Extract the [x, y] coordinate from the center of the cell holding the provided text.  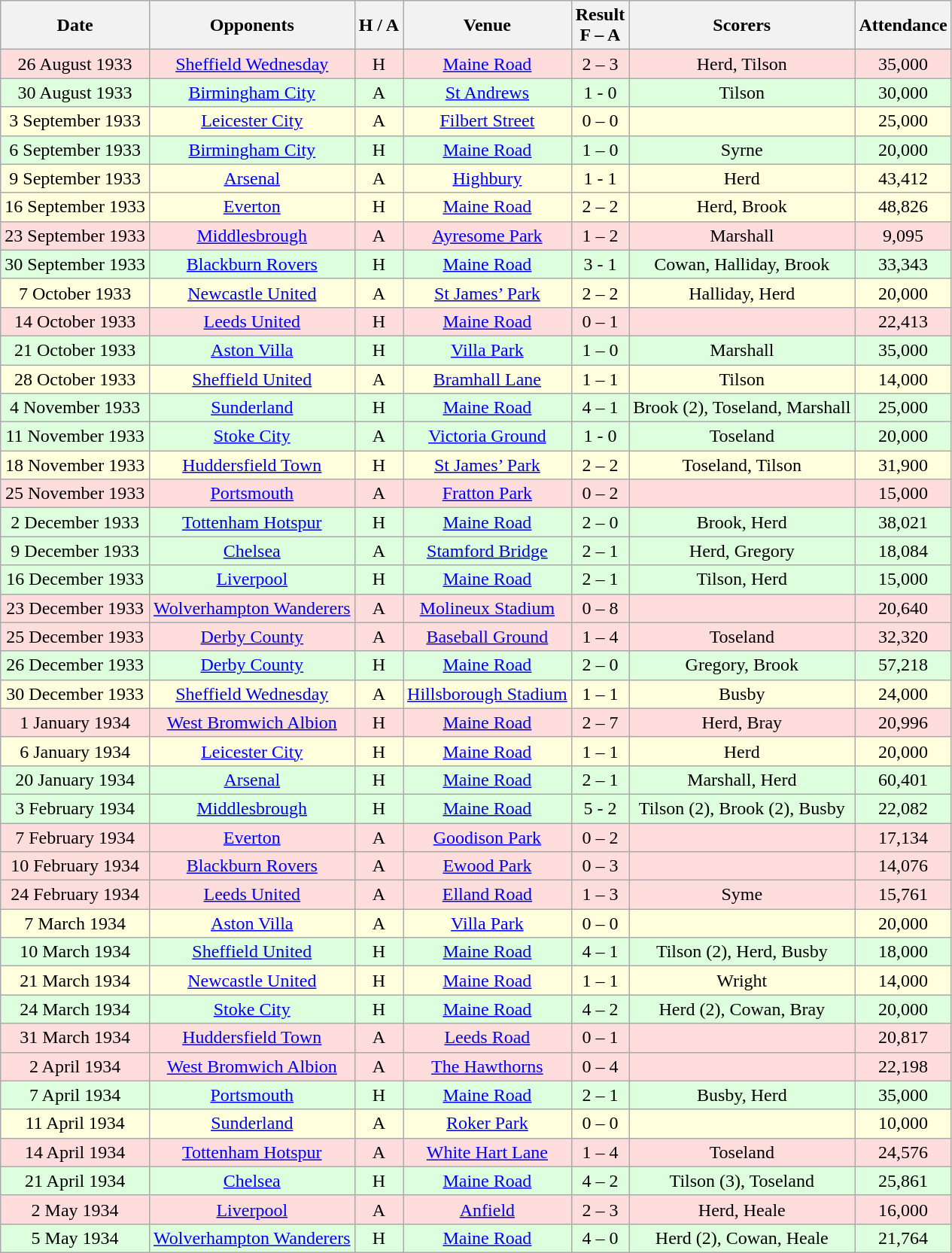
Syrne [742, 150]
Herd, Tilson [742, 64]
Baseball Ground [488, 637]
1 – 3 [600, 895]
Goodison Park [488, 838]
Gregory, Brook [742, 665]
Tilson (3), Toseland [742, 1181]
2 – 7 [600, 722]
24 February 1934 [75, 895]
Tilson (2), Brook (2), Busby [742, 808]
16,000 [903, 1209]
Ayresome Park [488, 236]
2 May 1934 [75, 1209]
St Andrews [488, 93]
Brook (2), Toseland, Marshall [742, 408]
Herd (2), Cowan, Bray [742, 1009]
Opponents [251, 26]
Busby, Herd [742, 1095]
Victoria Ground [488, 436]
28 October 1933 [75, 379]
57,218 [903, 665]
H / A [379, 26]
Halliday, Herd [742, 293]
11 November 1933 [75, 436]
30,000 [903, 93]
10 February 1934 [75, 866]
Herd, Brook [742, 207]
Herd (2), Cowan, Heale [742, 1238]
16 September 1933 [75, 207]
7 April 1934 [75, 1095]
1 January 1934 [75, 722]
5 - 2 [600, 808]
18 November 1933 [75, 465]
17,134 [903, 838]
7 March 1934 [75, 923]
60,401 [903, 780]
6 September 1933 [75, 150]
Molineux Stadium [488, 608]
Herd, Gregory [742, 551]
Herd, Bray [742, 722]
14,076 [903, 866]
0 – 4 [600, 1066]
30 September 1933 [75, 264]
15,761 [903, 895]
Anfield [488, 1209]
White Hart Lane [488, 1152]
25,861 [903, 1181]
25 November 1933 [75, 494]
Syme [742, 895]
Scorers [742, 26]
30 December 1933 [75, 694]
25 December 1933 [75, 637]
2 April 1934 [75, 1066]
Cowan, Halliday, Brook [742, 264]
7 February 1934 [75, 838]
24,576 [903, 1152]
4 – 0 [600, 1238]
20,640 [903, 608]
5 May 1934 [75, 1238]
11 April 1934 [75, 1124]
24,000 [903, 694]
Brook, Herd [742, 522]
48,826 [903, 207]
10,000 [903, 1124]
26 December 1933 [75, 665]
9,095 [903, 236]
Roker Park [488, 1124]
18,000 [903, 952]
6 January 1934 [75, 751]
Stamford Bridge [488, 551]
9 September 1933 [75, 178]
3 February 1934 [75, 808]
21 March 1934 [75, 981]
33,343 [903, 264]
24 March 1934 [75, 1009]
0 – 3 [600, 866]
Venue [488, 26]
Bramhall Lane [488, 379]
1 - 1 [600, 178]
18,084 [903, 551]
Highbury [488, 178]
21,764 [903, 1238]
31 March 1934 [75, 1038]
16 December 1933 [75, 579]
Ewood Park [488, 866]
Toseland, Tilson [742, 465]
32,320 [903, 637]
22,082 [903, 808]
Marshall, Herd [742, 780]
3 - 1 [600, 264]
2 December 1933 [75, 522]
38,021 [903, 522]
26 August 1933 [75, 64]
22,198 [903, 1066]
4 November 1933 [75, 408]
The Hawthorns [488, 1066]
Busby [742, 694]
31,900 [903, 465]
9 December 1933 [75, 551]
Leeds Road [488, 1038]
Tilson (2), Herd, Busby [742, 952]
22,413 [903, 321]
23 December 1933 [75, 608]
Filbert Street [488, 121]
30 August 1933 [75, 93]
Wright [742, 981]
Hillsborough Stadium [488, 694]
Herd, Heale [742, 1209]
20,817 [903, 1038]
Fratton Park [488, 494]
14 October 1933 [75, 321]
1 – 2 [600, 236]
21 April 1934 [75, 1181]
10 March 1934 [75, 952]
14 April 1934 [75, 1152]
3 September 1933 [75, 121]
20 January 1934 [75, 780]
Tilson, Herd [742, 579]
20,996 [903, 722]
21 October 1933 [75, 350]
23 September 1933 [75, 236]
ResultF – A [600, 26]
43,412 [903, 178]
Elland Road [488, 895]
Date [75, 26]
7 October 1933 [75, 293]
0 – 8 [600, 608]
Attendance [903, 26]
